Output the (X, Y) coordinate of the center of the cell containing the given text.  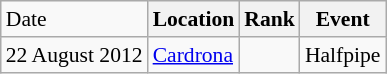
Location (194, 19)
22 August 2012 (74, 55)
Halfpipe (343, 55)
Cardrona (194, 55)
Rank (270, 19)
Date (74, 19)
Event (343, 19)
